Find where the given text appears and provide that cell's center as [X, Y] coordinate. 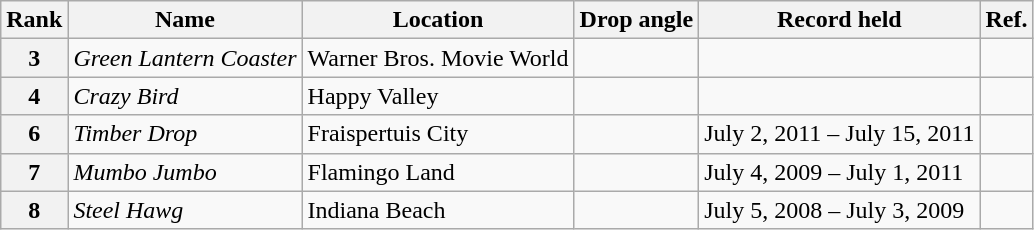
3 [34, 58]
Location [438, 20]
Record held [840, 20]
Timber Drop [185, 134]
Mumbo Jumbo [185, 172]
Rank [34, 20]
Ref. [1006, 20]
Happy Valley [438, 96]
Indiana Beach [438, 210]
8 [34, 210]
Fraispertuis City [438, 134]
7 [34, 172]
Name [185, 20]
Crazy Bird [185, 96]
4 [34, 96]
July 5, 2008 – July 3, 2009 [840, 210]
July 4, 2009 – July 1, 2011 [840, 172]
Steel Hawg [185, 210]
6 [34, 134]
July 2, 2011 – July 15, 2011 [840, 134]
Warner Bros. Movie World [438, 58]
Drop angle [636, 20]
Green Lantern Coaster [185, 58]
Flamingo Land [438, 172]
